Scan for the cell matching the given text and deliver its (x, y) coordinate at center. 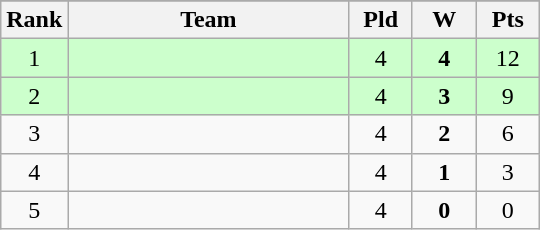
Pts (508, 20)
9 (508, 96)
Team (208, 20)
W (444, 20)
Pld (381, 20)
6 (508, 134)
Rank (34, 20)
5 (34, 210)
12 (508, 58)
